Locate the cell with the specified text and output its (X, Y) center coordinate. 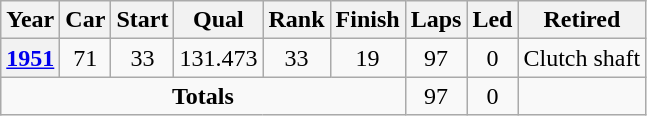
Retired (582, 20)
Qual (218, 20)
Finish (368, 20)
1951 (30, 58)
131.473 (218, 58)
Totals (203, 96)
19 (368, 58)
Clutch shaft (582, 58)
71 (86, 58)
Laps (436, 20)
Led (492, 20)
Year (30, 20)
Start (142, 20)
Car (86, 20)
Rank (296, 20)
